Return the [x, y] coordinate for the center point of the cell that contains the specified text.  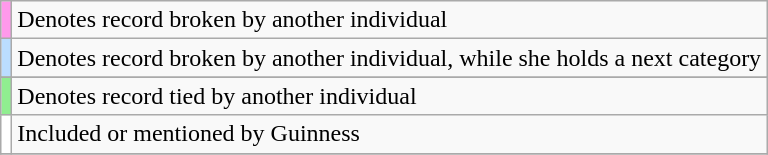
Denotes record broken by another individual [390, 20]
Denotes record tied by another individual [390, 96]
Denotes record broken by another individual, while she holds a next category [390, 58]
Included or mentioned by Guinness [390, 134]
